For the text-containing cell, return its midpoint in (X, Y) coordinate format. 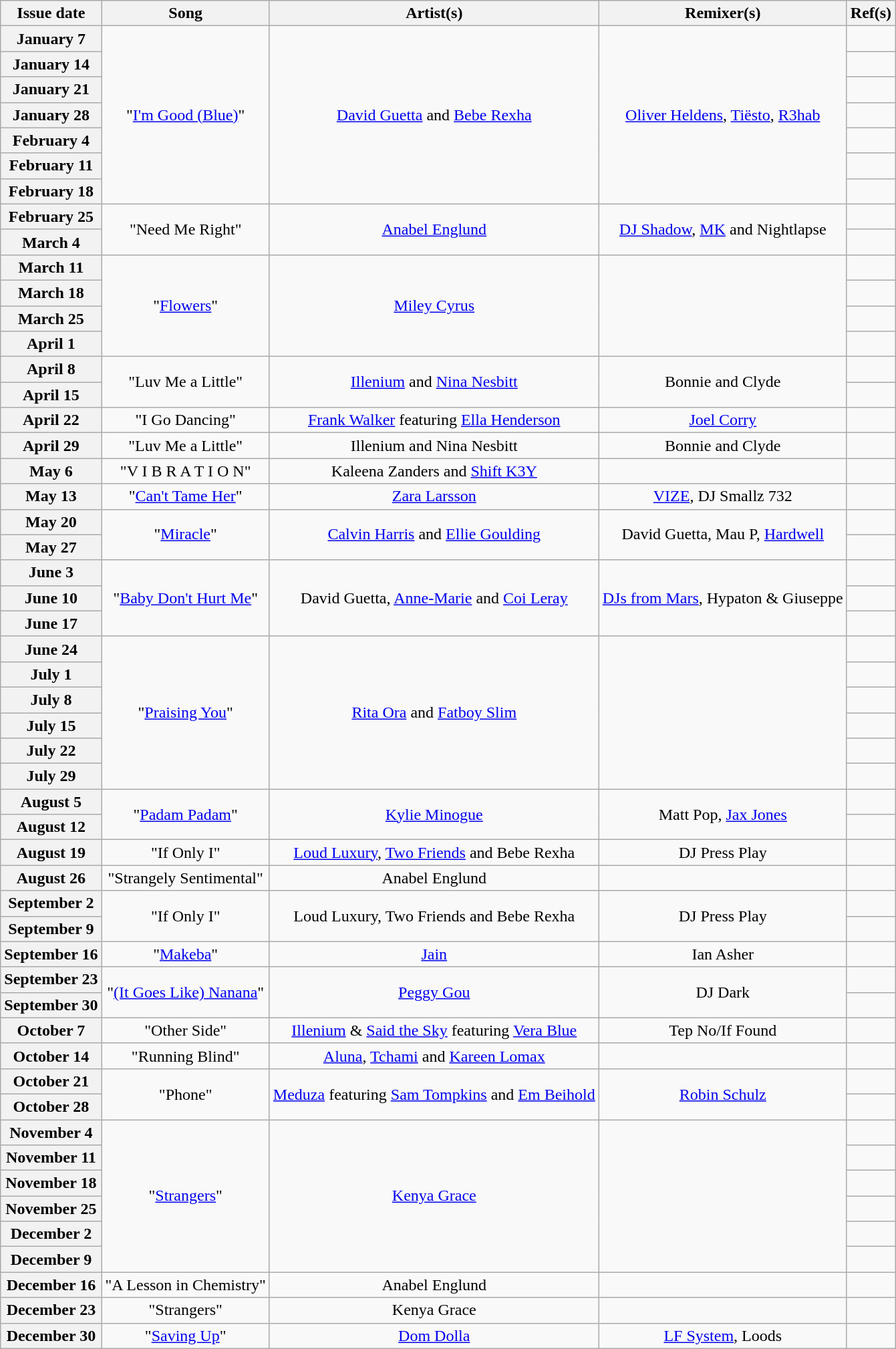
May 20 (51, 522)
"Other Side" (186, 1030)
"Strangely Sentimental" (186, 878)
October 28 (51, 1106)
January 28 (51, 115)
"Can't Tame Her" (186, 496)
July 15 (51, 725)
"Miracle" (186, 535)
"Need Me Right" (186, 229)
March 25 (51, 319)
Meduza featuring Sam Tompkins and Em Beihold (434, 1094)
December 16 (51, 1285)
VIZE, DJ Smallz 732 (723, 496)
January 7 (51, 39)
Ian Asher (723, 954)
March 4 (51, 242)
David Guetta, Anne-Marie and Coi Leray (434, 598)
April 8 (51, 369)
March 18 (51, 293)
August 19 (51, 853)
Zara Larsson (434, 496)
December 9 (51, 1259)
December 23 (51, 1310)
"Baby Don't Hurt Me" (186, 598)
April 22 (51, 420)
"I Go Dancing" (186, 420)
August 12 (51, 827)
September 30 (51, 1005)
November 18 (51, 1183)
"Makeba" (186, 954)
November 25 (51, 1209)
October 14 (51, 1056)
December 30 (51, 1336)
August 26 (51, 878)
May 27 (51, 547)
October 7 (51, 1030)
Illenium & Said the Sky featuring Vera Blue (434, 1030)
David Guetta and Bebe Rexha (434, 115)
Robin Schulz (723, 1094)
August 5 (51, 802)
Peggy Gou (434, 992)
June 24 (51, 649)
September 9 (51, 929)
"Praising You" (186, 712)
Miley Cyrus (434, 305)
October 21 (51, 1081)
Song (186, 13)
DJ Dark (723, 992)
July 1 (51, 674)
"Running Blind" (186, 1056)
July 8 (51, 700)
"Saving Up" (186, 1336)
DJs from Mars, Hypaton & Giuseppe (723, 598)
Artist(s) (434, 13)
David Guetta, Mau P, Hardwell (723, 535)
Rita Ora and Fatboy Slim (434, 712)
February 4 (51, 140)
December 2 (51, 1234)
DJ Shadow, MK and Nightlapse (723, 229)
November 11 (51, 1158)
September 2 (51, 903)
September 23 (51, 980)
"I'm Good (Blue)" (186, 115)
March 11 (51, 267)
Matt Pop, Jax Jones (723, 814)
April 29 (51, 446)
June 17 (51, 623)
May 6 (51, 471)
June 3 (51, 573)
"(It Goes Like) Nanana" (186, 992)
Issue date (51, 13)
July 29 (51, 776)
April 1 (51, 344)
Ref(s) (871, 13)
"A Lesson in Chemistry" (186, 1285)
July 22 (51, 751)
Frank Walker featuring Ella Henderson (434, 420)
Kylie Minogue (434, 814)
January 14 (51, 64)
February 25 (51, 216)
September 16 (51, 954)
"Padam Padam" (186, 814)
Dom Dolla (434, 1336)
Jain (434, 954)
Calvin Harris and Ellie Goulding (434, 535)
Joel Corry (723, 420)
June 10 (51, 598)
Oliver Heldens, Tiësto, R3hab (723, 115)
"V I B R A T I O N" (186, 471)
Kaleena Zanders and Shift K3Y (434, 471)
"Flowers" (186, 305)
February 18 (51, 191)
LF System, Loods (723, 1336)
Remixer(s) (723, 13)
November 4 (51, 1133)
April 15 (51, 395)
February 11 (51, 166)
Aluna, Tchami and Kareen Lomax (434, 1056)
Tep No/If Found (723, 1030)
"Phone" (186, 1094)
May 13 (51, 496)
January 21 (51, 90)
